Locate the cell with the specified text and output its (x, y) center coordinate. 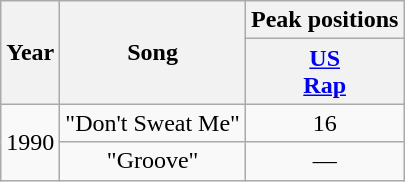
1990 (30, 142)
Peak positions (324, 20)
16 (324, 123)
"Don't Sweat Me" (153, 123)
Year (30, 52)
Song (153, 52)
— (324, 161)
"Groove" (153, 161)
USRap (324, 72)
